Capture the cell that displays the provided text and extract its [X, Y] central coordinate. 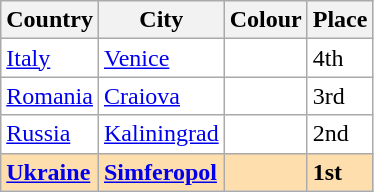
Place [340, 20]
4th [340, 58]
Country [50, 20]
Ukraine [50, 172]
Kaliningrad [161, 134]
Romania [50, 96]
Craiova [161, 96]
Russia [50, 134]
Italy [50, 58]
1st [340, 172]
3rd [340, 96]
City [161, 20]
2nd [340, 134]
Venice [161, 58]
Colour [266, 20]
Simferopol [161, 172]
